Locate the cell with the specified text and output its [x, y] center coordinate. 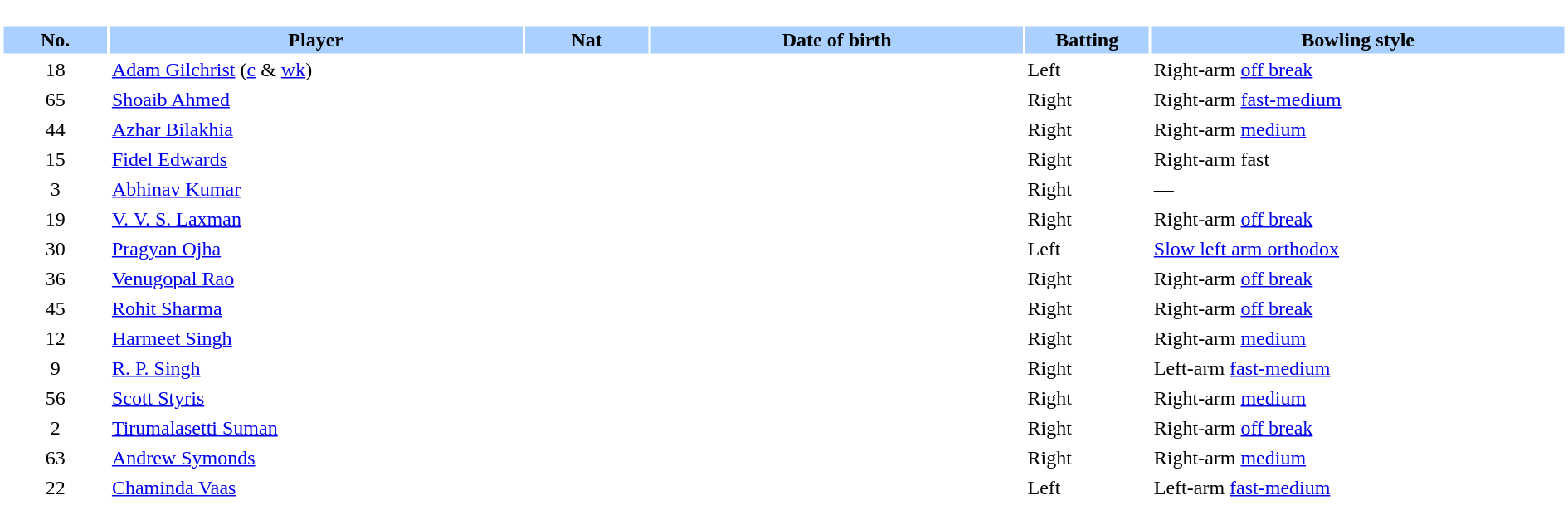
Shoaib Ahmed [316, 100]
45 [55, 308]
44 [55, 129]
Rohit Sharma [316, 308]
Abhinav Kumar [316, 189]
Right-arm fast [1358, 159]
9 [55, 368]
2 [55, 428]
Bowling style [1358, 40]
22 [55, 488]
Tirumalasetti Suman [316, 428]
No. [55, 40]
36 [55, 279]
Venugopal Rao [316, 279]
3 [55, 189]
Pragyan Ojha [316, 249]
15 [55, 159]
Fidel Edwards [316, 159]
65 [55, 100]
30 [55, 249]
18 [55, 70]
— [1358, 189]
Batting [1087, 40]
12 [55, 338]
Harmeet Singh [316, 338]
Right-arm fast-medium [1358, 100]
R. P. Singh [316, 368]
Date of birth [837, 40]
V. V. S. Laxman [316, 219]
Player [316, 40]
Slow left arm orthodox [1358, 249]
Adam Gilchrist (c & wk) [316, 70]
56 [55, 398]
Andrew Symonds [316, 458]
Scott Styris [316, 398]
Azhar Bilakhia [316, 129]
Chaminda Vaas [316, 488]
Nat [586, 40]
63 [55, 458]
19 [55, 219]
